Output the [x, y] coordinate of the center of the cell containing the given text.  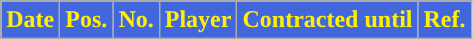
Pos. [86, 20]
No. [136, 20]
Contracted until [328, 20]
Player [198, 20]
Ref. [444, 20]
Date [30, 20]
